Output the (x, y) coordinate of the center of the cell containing the given text.  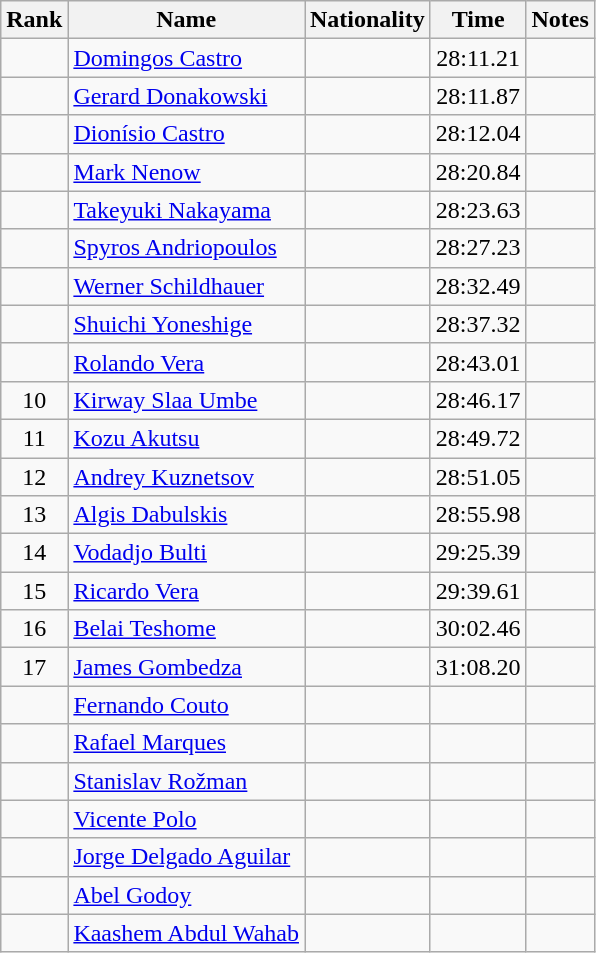
Kirway Slaa Umbe (186, 400)
Algis Dabulskis (186, 515)
Spyros Andriopoulos (186, 248)
Rafael Marques (186, 743)
14 (34, 553)
28:23.63 (478, 210)
Takeyuki Nakayama (186, 210)
Fernando Couto (186, 705)
11 (34, 438)
29:39.61 (478, 591)
Ricardo Vera (186, 591)
Kozu Akutsu (186, 438)
28:20.84 (478, 172)
30:02.46 (478, 629)
31:08.20 (478, 667)
Jorge Delgado Aguilar (186, 857)
10 (34, 400)
17 (34, 667)
Gerard Donakowski (186, 96)
Shuichi Yoneshige (186, 324)
Abel Godoy (186, 895)
28:46.17 (478, 400)
28:32.49 (478, 286)
28:37.32 (478, 324)
28:11.21 (478, 58)
29:25.39 (478, 553)
28:11.87 (478, 96)
28:55.98 (478, 515)
15 (34, 591)
Rank (34, 20)
Domingos Castro (186, 58)
Kaashem Abdul Wahab (186, 933)
Notes (560, 20)
Werner Schildhauer (186, 286)
28:43.01 (478, 362)
28:27.23 (478, 248)
13 (34, 515)
28:12.04 (478, 134)
Nationality (367, 20)
12 (34, 477)
Vicente Polo (186, 819)
Mark Nenow (186, 172)
Name (186, 20)
Andrey Kuznetsov (186, 477)
Belai Teshome (186, 629)
Rolando Vera (186, 362)
Vodadjo Bulti (186, 553)
28:51.05 (478, 477)
16 (34, 629)
Dionísio Castro (186, 134)
Time (478, 20)
Stanislav Rožman (186, 781)
28:49.72 (478, 438)
James Gombedza (186, 667)
